Provide the (X, Y) coordinate of the cell's center where the given text is located.  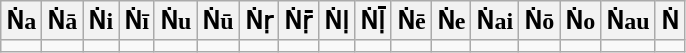
Ṅā (62, 21)
Ṅē (411, 21)
Ṅu (175, 21)
Ṅḷ (336, 21)
Ṅṛ (259, 21)
Ṅī (137, 21)
Ṅi (101, 21)
Ṅo (580, 21)
Ṅ (670, 21)
Ṅḹ (374, 21)
Ṅai (495, 21)
Ṅa (22, 21)
Ṅō (540, 21)
Ṅau (628, 21)
Ṅū (218, 21)
Ṅṝ (299, 21)
Ṅe (451, 21)
